Find where the given text appears and provide that cell's center as (x, y) coordinate. 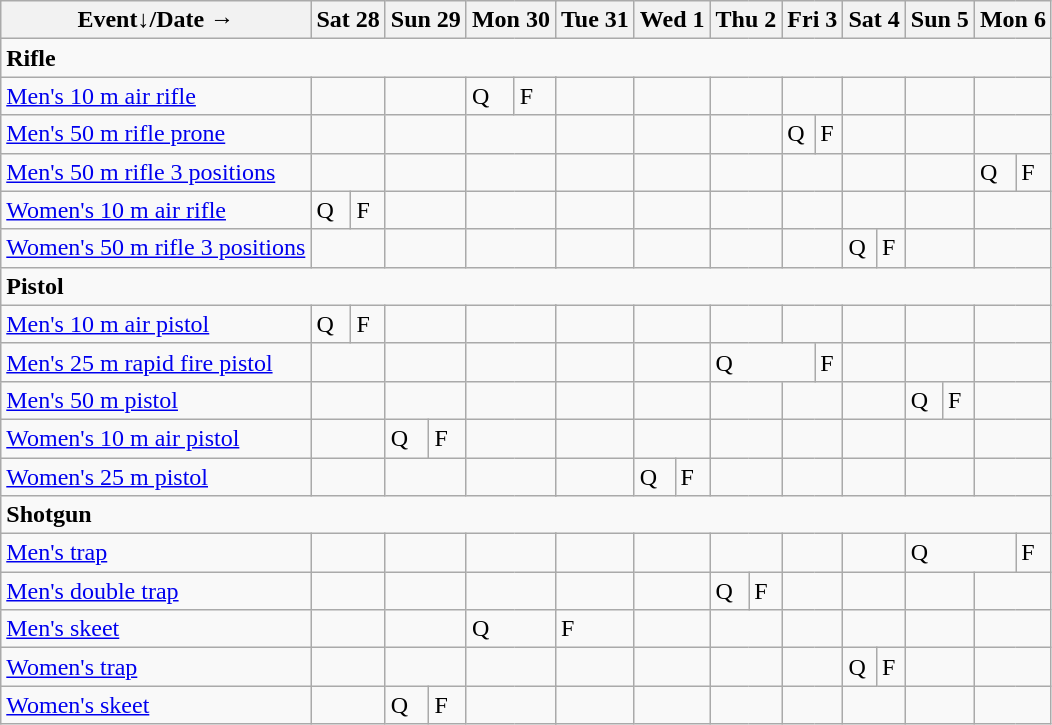
Sat 4 (874, 20)
Sun 5 (940, 20)
Wed 1 (672, 20)
Men's trap (156, 553)
Women's skeet (156, 705)
Men's 50 m rifle 3 positions (156, 172)
Women's 25 m pistol (156, 477)
Women's trap (156, 667)
Women's 10 m air pistol (156, 438)
Tue 31 (594, 20)
Men's double trap (156, 591)
Mon 6 (1012, 20)
Sun 29 (426, 20)
Men's 50 m pistol (156, 400)
Pistol (526, 286)
Men's 50 m rifle prone (156, 134)
Event↓/Date → (156, 20)
Women's 50 m rifle 3 positions (156, 248)
Men's 25 m rapid fire pistol (156, 362)
Men's 10 m air pistol (156, 324)
Sat 28 (348, 20)
Thu 2 (746, 20)
Women's 10 m air rifle (156, 210)
Shotgun (526, 515)
Fri 3 (812, 20)
Men's skeet (156, 629)
Men's 10 m air rifle (156, 96)
Rifle (526, 58)
Mon 30 (510, 20)
